Detect which cell encompasses the target text, then output its [x, y] center coordinate. 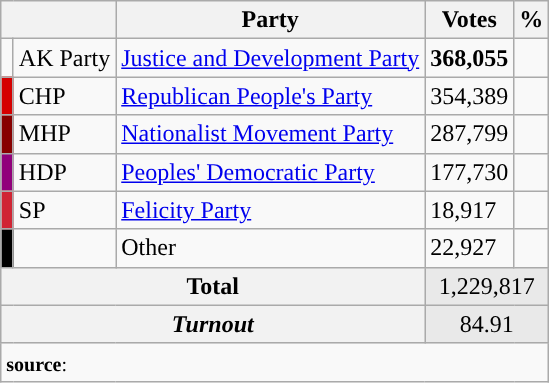
Republican People's Party [270, 96]
Votes [470, 20]
AK Party [64, 58]
287,799 [470, 134]
Turnout [213, 324]
22,927 [470, 248]
368,055 [470, 58]
354,389 [470, 96]
1,229,817 [487, 286]
18,917 [470, 210]
SP [64, 210]
CHP [64, 96]
Felicity Party [270, 210]
MHP [64, 134]
Nationalist Movement Party [270, 134]
Total [213, 286]
source: [275, 362]
Justice and Development Party [270, 58]
Other [270, 248]
Peoples' Democratic Party [270, 172]
HDP [64, 172]
% [532, 20]
Party [270, 20]
84.91 [487, 324]
177,730 [470, 172]
